For the text-containing cell, return its midpoint in [x, y] coordinate format. 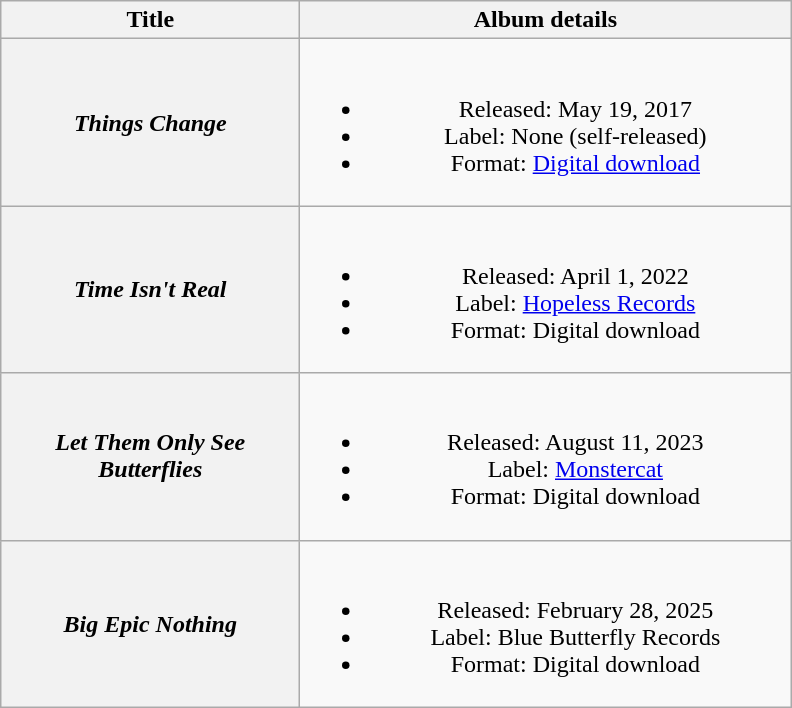
Released: May 19, 2017Label: None (self-released)Format: Digital download [546, 122]
Released: February 28, 2025Label: Blue Butterfly RecordsFormat: Digital download [546, 624]
Big Epic Nothing [150, 624]
Things Change [150, 122]
Released: August 11, 2023Label: MonstercatFormat: Digital download [546, 456]
Let Them Only See Butterflies [150, 456]
Released: April 1, 2022Label: Hopeless RecordsFormat: Digital download [546, 290]
Time Isn't Real [150, 290]
Album details [546, 20]
Title [150, 20]
